Search for the cell housing the specified text and yield its [x, y] center coordinate. 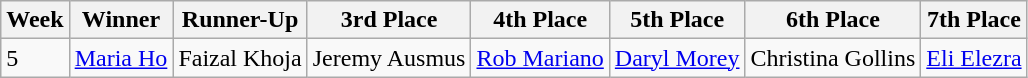
Rob Mariano [540, 58]
Christina Gollins [833, 58]
3rd Place [389, 20]
Eli Elezra [974, 58]
6th Place [833, 20]
Week [35, 20]
Runner-Up [240, 20]
7th Place [974, 20]
5 [35, 58]
Faizal Khoja [240, 58]
Daryl Morey [677, 58]
Maria Ho [121, 58]
4th Place [540, 20]
Jeremy Ausmus [389, 58]
5th Place [677, 20]
Winner [121, 20]
